Capture the cell that displays the provided text and extract its (x, y) central coordinate. 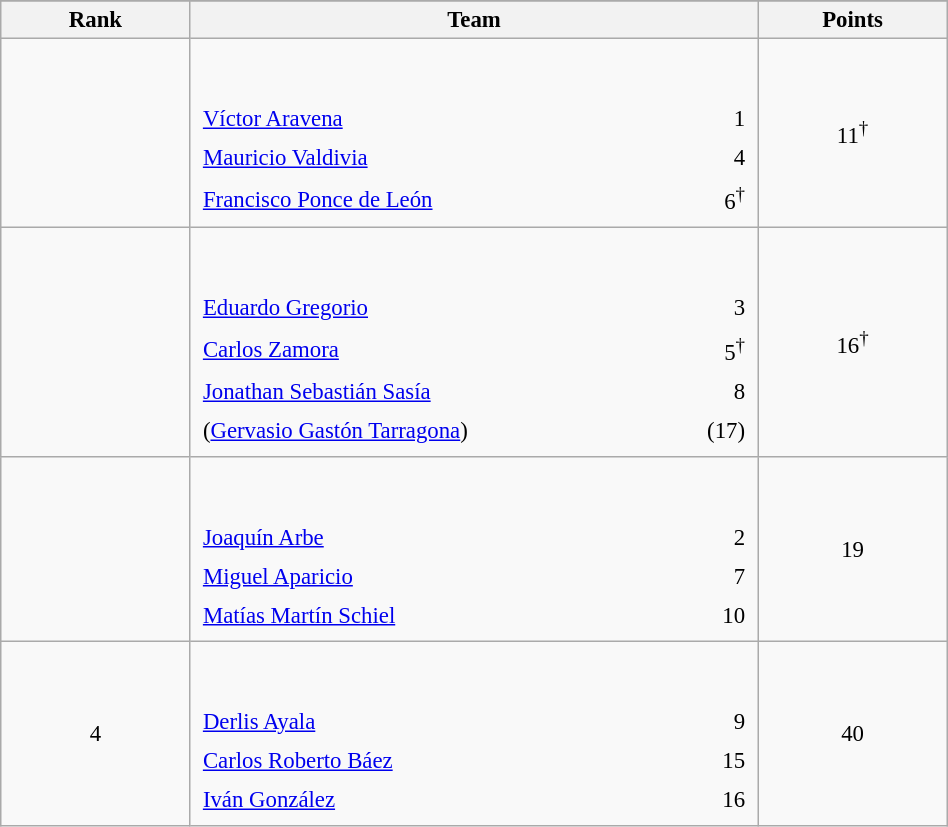
10 (712, 615)
Matías Martín Schiel (434, 615)
11† (852, 134)
Joaquín Arbe (434, 537)
40 (852, 734)
7 (712, 576)
Joaquín Arbe 2 Miguel Aparicio 7 Matías Martín Schiel 10 (474, 550)
Team (474, 20)
16 (712, 800)
Eduardo Gregorio (432, 308)
6† (718, 200)
2 (712, 537)
1 (718, 119)
8 (709, 391)
Eduardo Gregorio 3 Carlos Zamora 5† Jonathan Sebastián Sasía 8 (Gervasio Gastón Tarragona) (17) (474, 342)
Derlis Ayala 9 Carlos Roberto Báez 15 Iván González 16 (474, 734)
Miguel Aparicio (434, 576)
Francisco Ponce de León (442, 200)
Jonathan Sebastián Sasía (432, 391)
Rank (96, 20)
19 (852, 550)
5† (709, 350)
16† (852, 342)
Iván González (434, 800)
Carlos Zamora (432, 350)
Derlis Ayala (434, 722)
Carlos Roberto Báez (434, 761)
Víctor Aravena 1 Mauricio Valdivia 4 Francisco Ponce de León 6† (474, 134)
15 (712, 761)
Mauricio Valdivia (442, 158)
9 (712, 722)
(17) (709, 430)
(Gervasio Gastón Tarragona) (432, 430)
3 (709, 308)
Víctor Aravena (442, 119)
Points (852, 20)
